Identify which cell holds the provided text, then report its [X, Y] central coordinate. 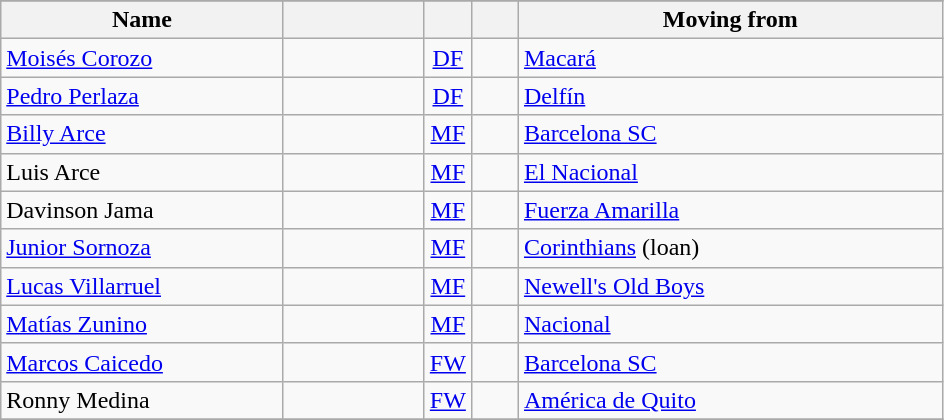
Billy Arce [142, 134]
Davinson Jama [142, 210]
Junior Sornoza [142, 248]
Macará [730, 58]
Pedro Perlaza [142, 96]
Newell's Old Boys [730, 286]
Lucas Villarruel [142, 286]
Moving from [730, 20]
Matías Zunino [142, 324]
El Nacional [730, 172]
América de Quito [730, 400]
Marcos Caicedo [142, 362]
Corinthians (loan) [730, 248]
Nacional [730, 324]
Fuerza Amarilla [730, 210]
Ronny Medina [142, 400]
Name [142, 20]
Moisés Corozo [142, 58]
Delfín [730, 96]
Luis Arce [142, 172]
